Extract the [x, y] coordinate from the center of the cell holding the provided text.  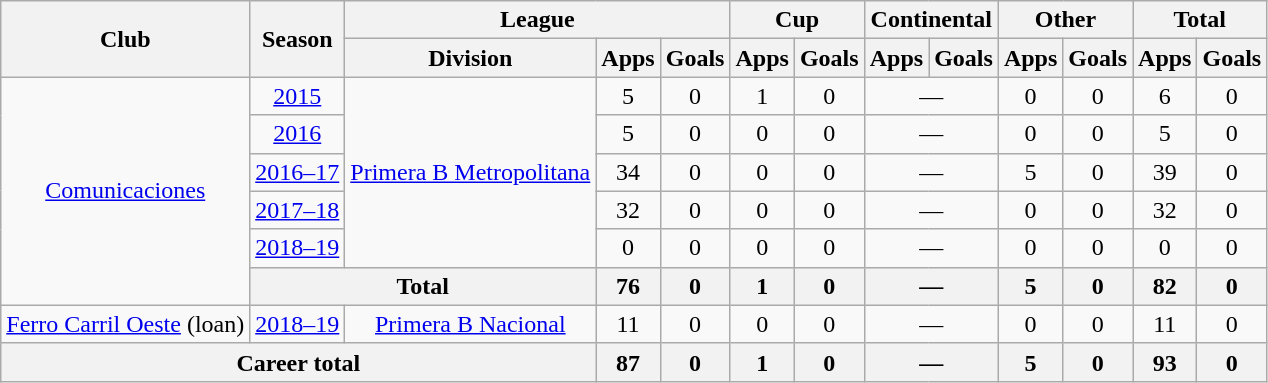
Continental [931, 20]
Ferro Carril Oeste (loan) [126, 324]
6 [1165, 96]
Cup [797, 20]
2015 [298, 96]
Primera B Nacional [470, 324]
Other [1065, 20]
Career total [298, 362]
39 [1165, 172]
2016 [298, 134]
Comunicaciones [126, 191]
Season [298, 39]
2016–17 [298, 172]
93 [1165, 362]
82 [1165, 286]
Primera B Metropolitana [470, 172]
Division [470, 58]
87 [628, 362]
Club [126, 39]
76 [628, 286]
League [538, 20]
34 [628, 172]
2017–18 [298, 210]
